From the cell containing the given text, extract its center point as [x, y] coordinate. 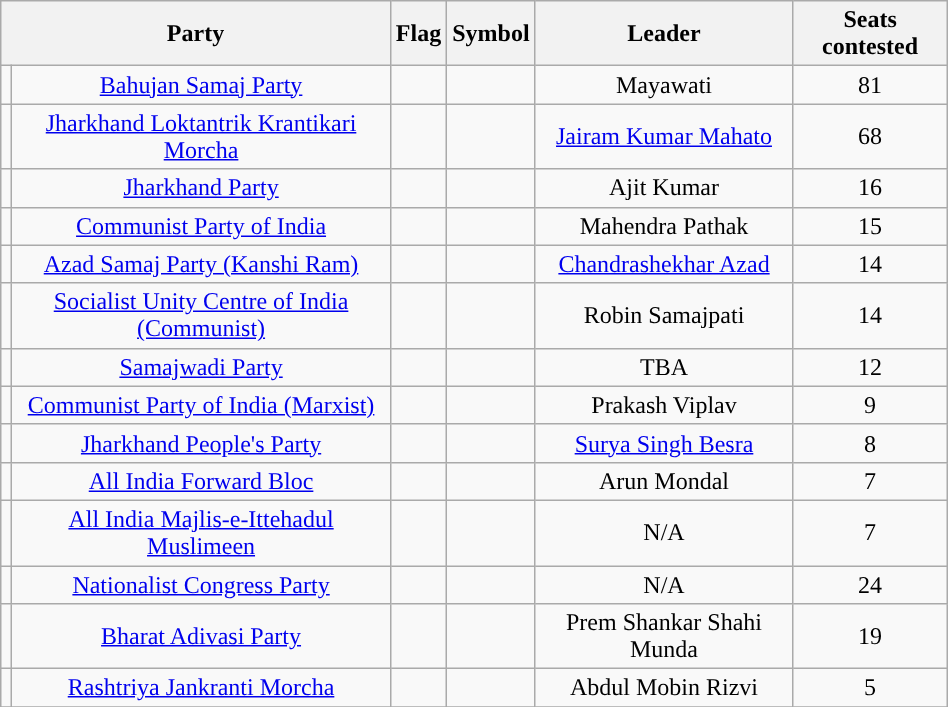
Communist Party of India (Marxist) [201, 405]
Surya Singh Besra [664, 443]
Prem Shankar Shahi Munda [664, 636]
Samajwadi Party [201, 367]
Flag [418, 34]
Prakash Viplav [664, 405]
Mahendra Pathak [664, 226]
Leader [664, 34]
Jharkhand Loktantrik Krantikari Morcha [201, 136]
Bahujan Samaj Party [201, 85]
Azad Samaj Party (Kanshi Ram) [201, 264]
24 [870, 585]
68 [870, 136]
15 [870, 226]
Symbol [491, 34]
Bharat Adivasi Party [201, 636]
Jharkhand People's Party [201, 443]
Jharkhand Party [201, 188]
19 [870, 636]
All India Forward Bloc [201, 481]
9 [870, 405]
All India Majlis-e-Ittehadul Muslimeen [201, 532]
12 [870, 367]
Jairam Kumar Mahato [664, 136]
16 [870, 188]
Seats contested [870, 34]
Chandrashekhar Azad [664, 264]
8 [870, 443]
Nationalist Congress Party [201, 585]
Communist Party of India [201, 226]
Rashtriya Jankranti Morcha [201, 688]
5 [870, 688]
TBA [664, 367]
Arun Mondal [664, 481]
Ajit Kumar [664, 188]
Robin Samajpati [664, 316]
Party [196, 34]
81 [870, 85]
Abdul Mobin Rizvi [664, 688]
Mayawati [664, 85]
Socialist Unity Centre of India (Communist) [201, 316]
